Search for the cell housing the specified text and yield its [x, y] center coordinate. 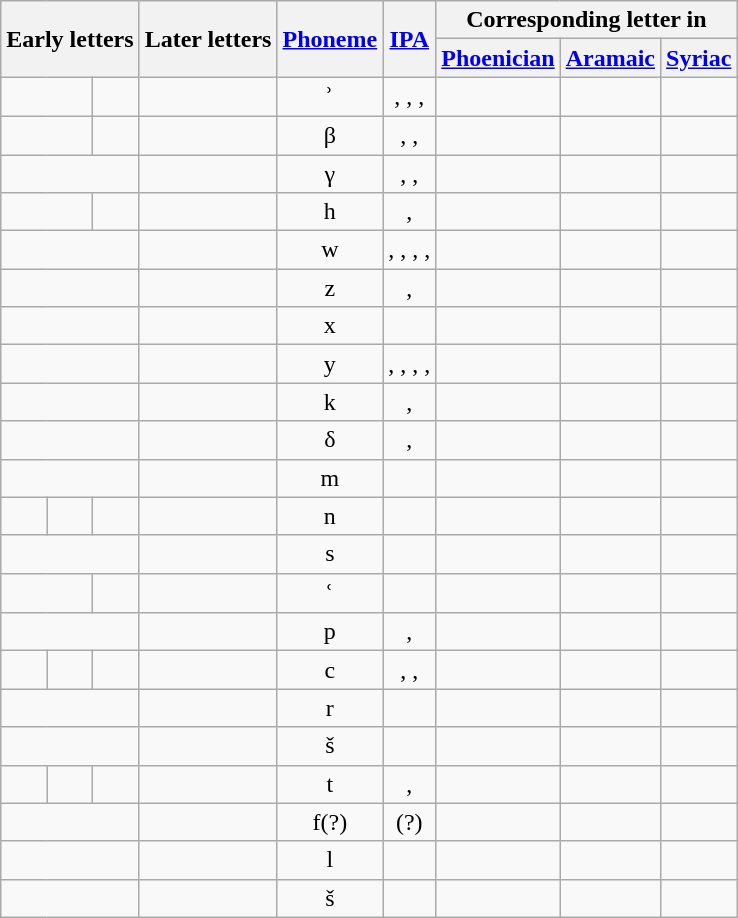
m [330, 478]
s [330, 554]
γ [330, 173]
r [330, 708]
x [330, 326]
Early letters [70, 39]
δ [330, 440]
c [330, 670]
t [330, 784]
IPA [410, 39]
(?) [410, 822]
f(?) [330, 822]
Aramaic [610, 58]
l [330, 860]
ʾ [330, 97]
ʿ [330, 593]
Phoenician [498, 58]
Corresponding letter in [586, 20]
n [330, 516]
w [330, 250]
y [330, 364]
Syriac [699, 58]
k [330, 402]
z [330, 288]
β [330, 135]
, , , [410, 97]
h [330, 212]
p [330, 632]
Later letters [208, 39]
Phoneme [330, 39]
